From the cell containing the given text, extract its center point as [X, Y] coordinate. 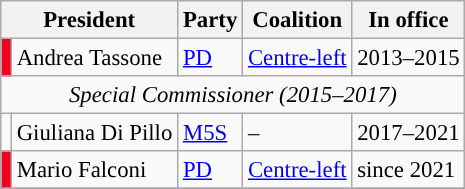
– [298, 133]
Special Commissioner (2015–2017) [233, 95]
President [90, 20]
M5S [210, 133]
Mario Falconi [94, 170]
2013–2015 [408, 58]
Andrea Tassone [94, 58]
In office [408, 20]
Coalition [298, 20]
since 2021 [408, 170]
2017–2021 [408, 133]
Party [210, 20]
Giuliana Di Pillo [94, 133]
